Provide the (X, Y) coordinate of the cell's center where the given text is located.  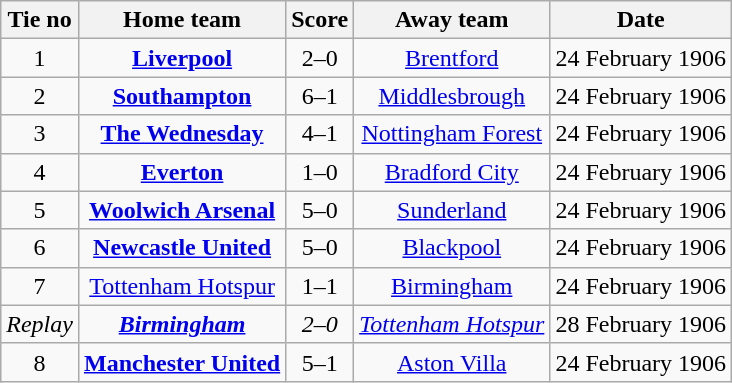
Liverpool (182, 58)
Tie no (40, 20)
1–1 (320, 286)
Aston Villa (452, 362)
4 (40, 172)
1 (40, 58)
1–0 (320, 172)
2 (40, 96)
Score (320, 20)
28 February 1906 (641, 324)
Middlesbrough (452, 96)
Woolwich Arsenal (182, 210)
6 (40, 248)
5 (40, 210)
Manchester United (182, 362)
4–1 (320, 134)
Date (641, 20)
6–1 (320, 96)
Away team (452, 20)
7 (40, 286)
Home team (182, 20)
Bradford City (452, 172)
The Wednesday (182, 134)
5–1 (320, 362)
Newcastle United (182, 248)
3 (40, 134)
Brentford (452, 58)
Sunderland (452, 210)
Southampton (182, 96)
Blackpool (452, 248)
Replay (40, 324)
Everton (182, 172)
Nottingham Forest (452, 134)
8 (40, 362)
